Output the [X, Y] coordinate of the center of the cell containing the given text.  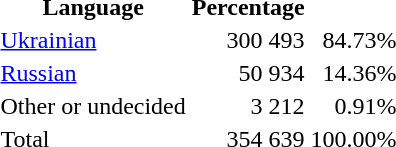
50 934 [248, 73]
3 212 [248, 106]
300 493 [248, 40]
